Determine the (x, y) coordinate at the center of the cell enclosing the given text.  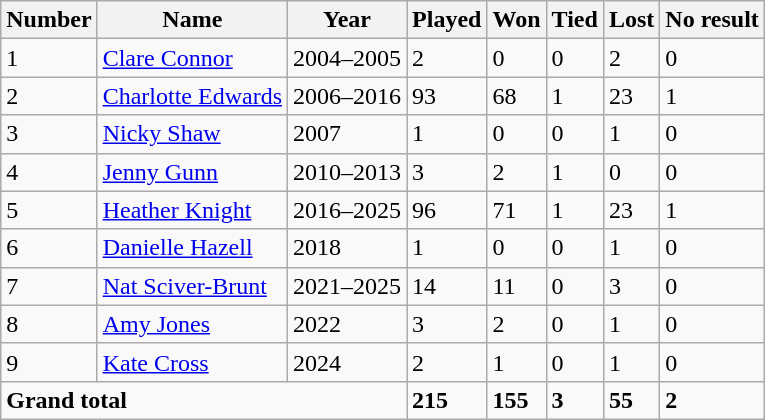
Jenny Gunn (192, 172)
Name (192, 20)
Year (348, 20)
Heather Knight (192, 210)
Lost (631, 20)
5 (49, 210)
215 (447, 400)
55 (631, 400)
Clare Connor (192, 58)
96 (447, 210)
Charlotte Edwards (192, 96)
9 (49, 362)
155 (516, 400)
2007 (348, 134)
Amy Jones (192, 324)
7 (49, 286)
Number (49, 20)
14 (447, 286)
Nat Sciver-Brunt (192, 286)
4 (49, 172)
Kate Cross (192, 362)
71 (516, 210)
2004–2005 (348, 58)
Grand total (204, 400)
Danielle Hazell (192, 248)
2018 (348, 248)
2022 (348, 324)
Played (447, 20)
6 (49, 248)
68 (516, 96)
8 (49, 324)
2006–2016 (348, 96)
Nicky Shaw (192, 134)
Won (516, 20)
2024 (348, 362)
2010–2013 (348, 172)
93 (447, 96)
2016–2025 (348, 210)
11 (516, 286)
2021–2025 (348, 286)
No result (712, 20)
Tied (574, 20)
